Return (x, y) of the center of cell containing provided text 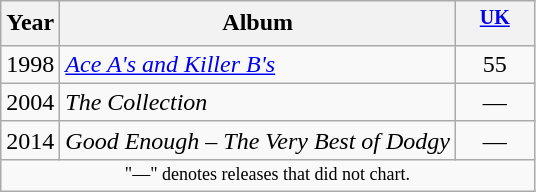
1998 (30, 64)
55 (494, 64)
Album (258, 24)
Good Enough – The Very Best of Dodgy (258, 140)
2004 (30, 102)
2014 (30, 140)
"—" denotes releases that did not chart. (268, 174)
UK (494, 24)
The Collection (258, 102)
Year (30, 24)
Ace A's and Killer B's (258, 64)
